Identify which cell holds the provided text, then report its (X, Y) central coordinate. 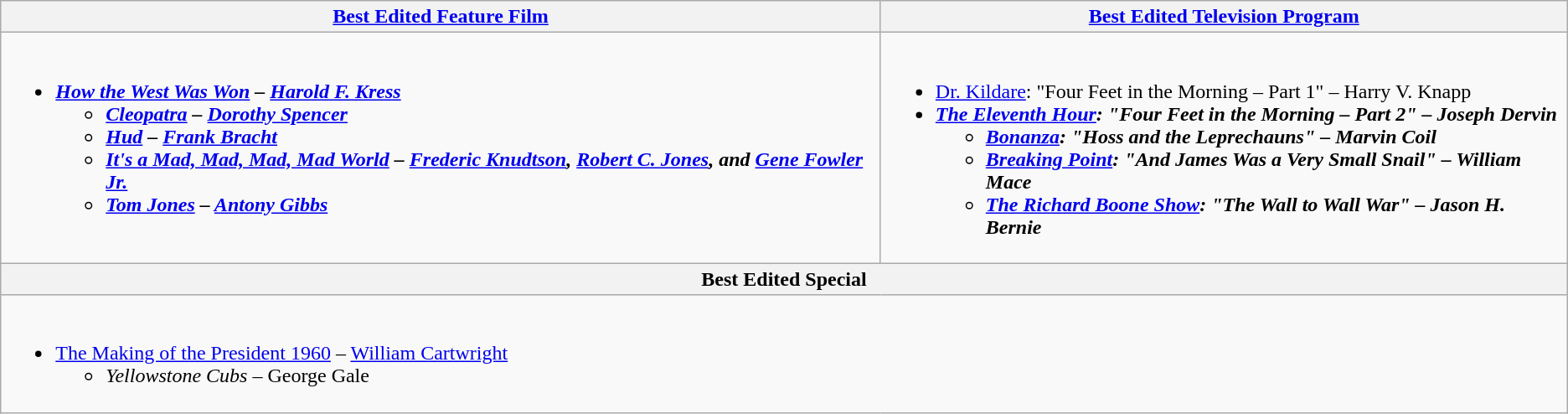
Best Edited Feature Film (441, 17)
Best Edited Television Program (1224, 17)
Best Edited Special (784, 279)
The Making of the President 1960 – William CartwrightYellowstone Cubs – George Gale (784, 354)
